Pinpoint the cell where the given text exists, returning its [x, y] midpoint coordinate. 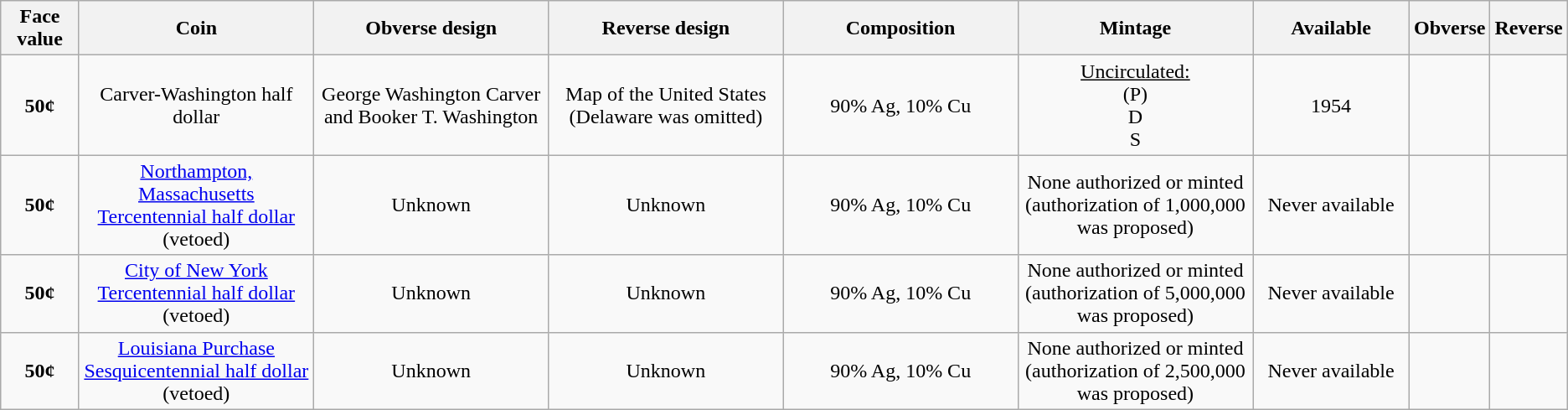
Composition [900, 29]
Northampton, Massachusetts Tercentennial half dollar(vetoed) [196, 205]
Face value [40, 29]
City of New York Tercentennial half dollar(vetoed) [196, 293]
None authorized or minted (authorization of 1,000,000 was proposed) [1135, 205]
Obverse design [431, 29]
Obverse [1450, 29]
George Washington Carver and Booker T. Washington [431, 106]
Mintage [1135, 29]
Carver-Washington half dollar [196, 106]
Reverse design [666, 29]
None authorized or minted (authorization of 2,500,000 was proposed) [1135, 371]
Map of the United States (Delaware was omitted) [666, 106]
1954 [1332, 106]
Reverse [1529, 29]
Louisiana Purchase Sesquicentennial half dollar(vetoed) [196, 371]
Available [1332, 29]
None authorized or minted (authorization of 5,000,000 was proposed) [1135, 293]
Uncirculated: (P) D S [1135, 106]
Coin [196, 29]
